Capture the cell that displays the provided text and extract its (X, Y) central coordinate. 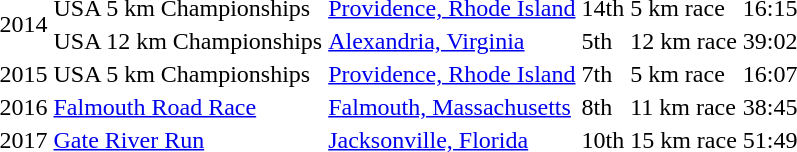
Falmouth, Massachusetts (452, 107)
USA 5 km Championships (188, 74)
8th (603, 107)
USA 12 km Championships (188, 41)
11 km race (684, 107)
5th (603, 41)
Providence, Rhode Island (452, 74)
Falmouth Road Race (188, 107)
12 km race (684, 41)
Alexandria, Virginia (452, 41)
7th (603, 74)
5 km race (684, 74)
